Return the [X, Y] coordinate for the center point of the cell that contains the specified text.  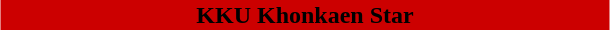
KKU Khonkaen Star [304, 15]
